Identify which cell holds the provided text, then report its (X, Y) central coordinate. 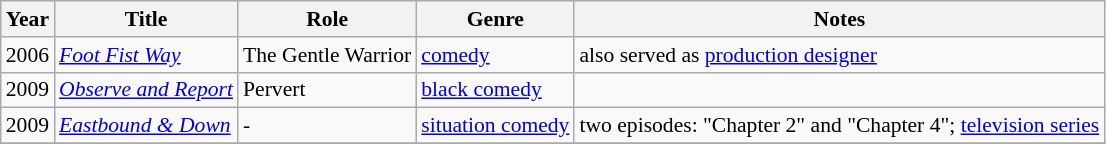
also served as production designer (839, 55)
Eastbound & Down (146, 126)
The Gentle Warrior (327, 55)
Pervert (327, 90)
2006 (28, 55)
Year (28, 19)
Role (327, 19)
- (327, 126)
two episodes: "Chapter 2" and "Chapter 4"; television series (839, 126)
comedy (495, 55)
Observe and Report (146, 90)
Foot Fist Way (146, 55)
black comedy (495, 90)
Notes (839, 19)
situation comedy (495, 126)
Title (146, 19)
Genre (495, 19)
